Extract the (x, y) coordinate from the center of the cell holding the provided text.  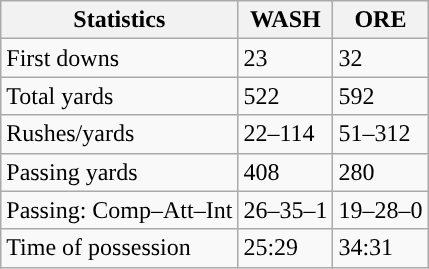
22–114 (286, 134)
First downs (120, 58)
Rushes/yards (120, 134)
280 (380, 172)
25:29 (286, 248)
23 (286, 58)
Passing yards (120, 172)
408 (286, 172)
592 (380, 96)
19–28–0 (380, 210)
ORE (380, 20)
32 (380, 58)
WASH (286, 20)
26–35–1 (286, 210)
Total yards (120, 96)
34:31 (380, 248)
Time of possession (120, 248)
Passing: Comp–Att–Int (120, 210)
522 (286, 96)
Statistics (120, 20)
51–312 (380, 134)
